Provide the [x, y] coordinate of the cell's center where the given text is located.  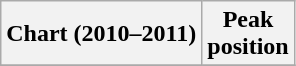
Peakposition [248, 34]
Chart (2010–2011) [102, 34]
